Scan for the cell matching the given text and deliver its (X, Y) coordinate at center. 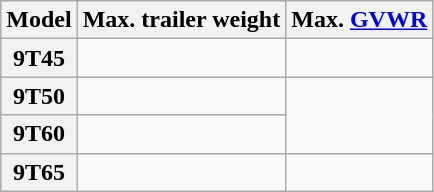
Model (39, 20)
Max. GVWR (360, 20)
Max. trailer weight (182, 20)
9T45 (39, 58)
9T50 (39, 96)
9T65 (39, 172)
9T60 (39, 134)
